Output the (x, y) coordinate of the center of the cell containing the given text.  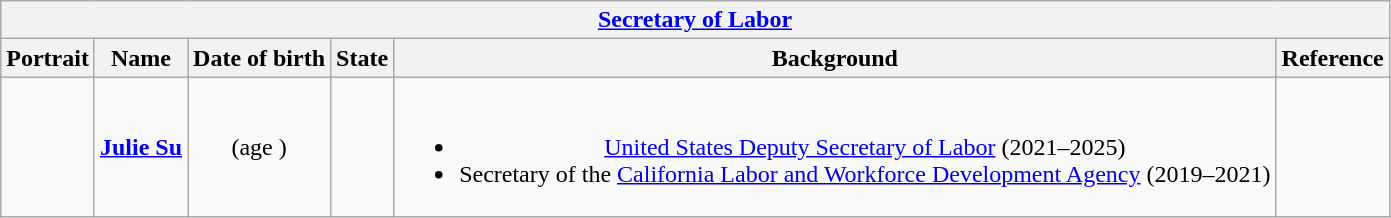
Background (835, 58)
Name (140, 58)
State (362, 58)
(age ) (260, 147)
Secretary of Labor (696, 20)
Julie Su (140, 147)
Date of birth (260, 58)
Reference (1332, 58)
United States Deputy Secretary of Labor (2021–2025)Secretary of the California Labor and Workforce Development Agency (2019–2021) (835, 147)
Portrait (48, 58)
